Pinpoint the cell where the given text exists, returning its (x, y) midpoint coordinate. 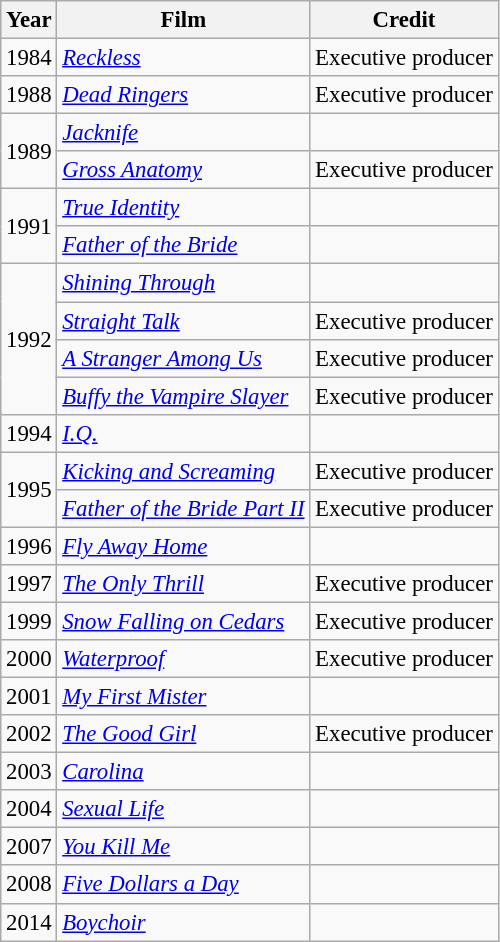
2003 (29, 772)
Fly Away Home (184, 546)
1988 (29, 95)
2002 (29, 734)
1984 (29, 58)
A Stranger Among Us (184, 358)
1992 (29, 339)
Sexual Life (184, 809)
1994 (29, 433)
Kicking and Screaming (184, 471)
Year (29, 20)
1991 (29, 226)
1997 (29, 584)
Dead Ringers (184, 95)
Shining Through (184, 283)
Waterproof (184, 659)
1996 (29, 546)
2004 (29, 809)
2001 (29, 697)
Father of the Bride (184, 245)
Five Dollars a Day (184, 885)
1989 (29, 152)
Carolina (184, 772)
2014 (29, 922)
1995 (29, 490)
Straight Talk (184, 321)
Film (184, 20)
You Kill Me (184, 847)
True Identity (184, 208)
Snow Falling on Cedars (184, 621)
Jacknife (184, 133)
I.Q. (184, 433)
The Good Girl (184, 734)
Father of the Bride Part II (184, 509)
Boychoir (184, 922)
1999 (29, 621)
Gross Anatomy (184, 170)
My First Mister (184, 697)
The Only Thrill (184, 584)
Credit (404, 20)
2008 (29, 885)
2000 (29, 659)
2007 (29, 847)
Buffy the Vampire Slayer (184, 396)
Reckless (184, 58)
